Return the (X, Y) coordinate for the center point of the cell that contains the specified text.  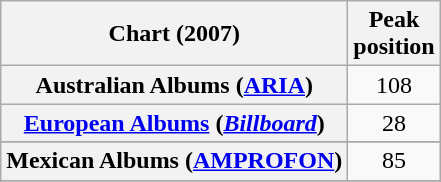
Australian Albums (ARIA) (174, 85)
Chart (2007) (174, 34)
85 (394, 161)
European Albums (Billboard) (174, 123)
Mexican Albums (AMPROFON) (174, 161)
28 (394, 123)
108 (394, 85)
Peakposition (394, 34)
